Output the [x, y] coordinate of the center of the cell containing the given text.  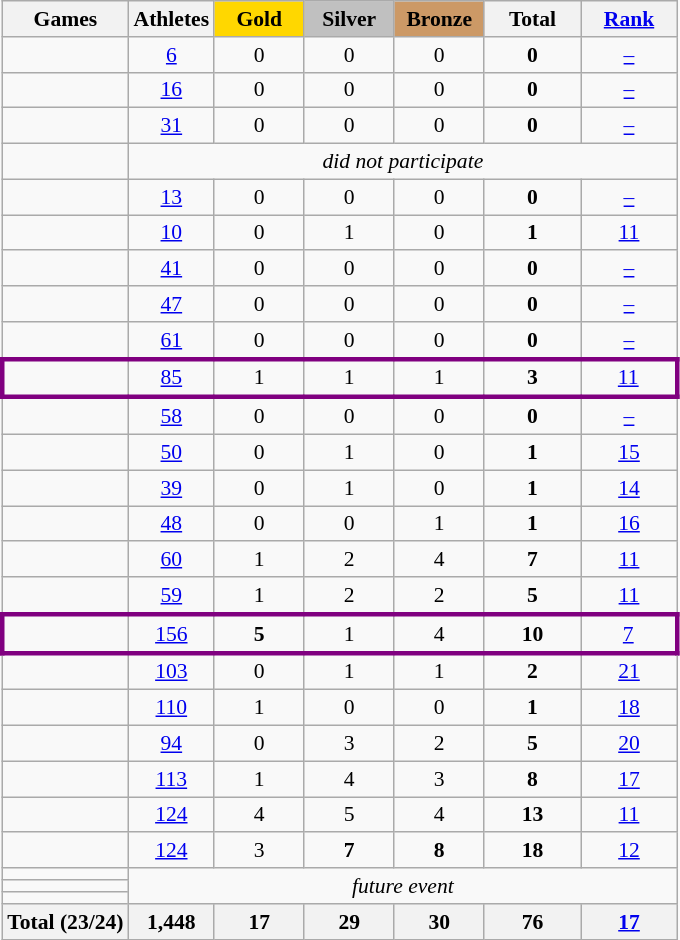
110 [172, 708]
113 [172, 779]
14 [630, 488]
41 [172, 269]
Games [65, 19]
6 [172, 55]
15 [630, 453]
76 [532, 922]
1,448 [172, 922]
Total [532, 19]
59 [172, 596]
61 [172, 340]
103 [172, 672]
50 [172, 453]
Total (23/24) [65, 922]
60 [172, 560]
12 [630, 851]
48 [172, 524]
20 [630, 744]
Gold [259, 19]
94 [172, 744]
30 [439, 922]
21 [630, 672]
47 [172, 304]
85 [172, 378]
future event [404, 886]
58 [172, 416]
39 [172, 488]
Rank [630, 19]
Athletes [172, 19]
29 [349, 922]
did not participate [404, 162]
31 [172, 126]
156 [172, 634]
Bronze [439, 19]
Silver [349, 19]
